From the cell containing the given text, extract its center point as (X, Y) coordinate. 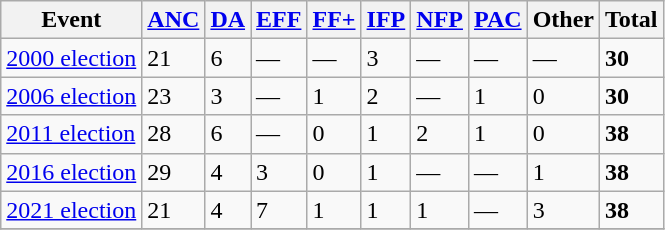
EFF (279, 20)
Event (72, 20)
2011 election (72, 134)
DA (228, 20)
IFP (386, 20)
2006 election (72, 96)
2000 election (72, 58)
Other (563, 20)
2021 election (72, 210)
28 (174, 134)
7 (279, 210)
23 (174, 96)
Total (631, 20)
2016 election (72, 172)
FF+ (334, 20)
29 (174, 172)
NFP (440, 20)
ANC (174, 20)
PAC (498, 20)
